For the text-containing cell, return its midpoint in (x, y) coordinate format. 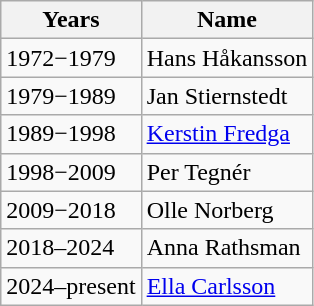
1972−1979 (71, 58)
Ella Carlsson (227, 286)
Kerstin Fredga (227, 134)
2009−2018 (71, 210)
1979−1989 (71, 96)
Olle Norberg (227, 210)
1989−1998 (71, 134)
1998−2009 (71, 172)
Years (71, 20)
Jan Stiernstedt (227, 96)
2018–2024 (71, 248)
Anna Rathsman (227, 248)
Name (227, 20)
Per Tegnér (227, 172)
Hans Håkansson (227, 58)
2024–present (71, 286)
